Return [x, y] of the center of cell containing provided text 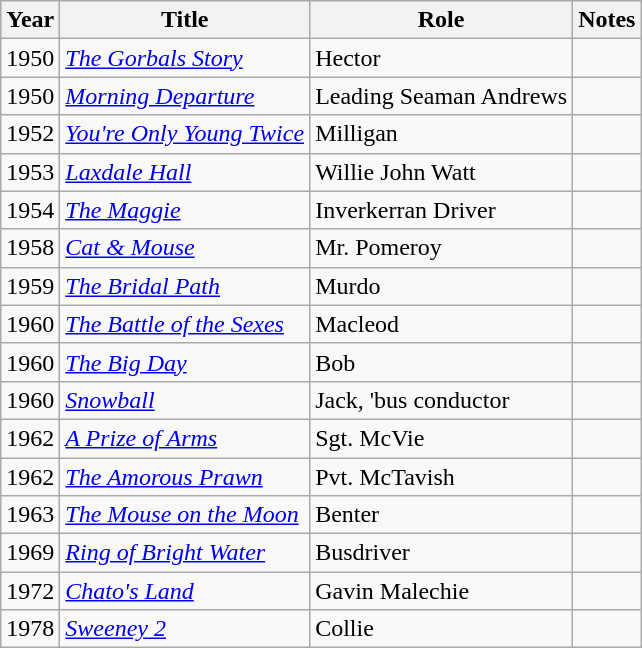
1954 [30, 210]
Busdriver [442, 553]
The Gorbals Story [185, 58]
Willie John Watt [442, 172]
Chato's Land [185, 591]
The Battle of the Sexes [185, 324]
Milligan [442, 134]
1958 [30, 248]
Bob [442, 362]
Collie [442, 629]
The Amorous Prawn [185, 477]
Gavin Malechie [442, 591]
1959 [30, 286]
1953 [30, 172]
Hector [442, 58]
The Mouse on the Moon [185, 515]
Snowball [185, 400]
The Big Day [185, 362]
Macleod [442, 324]
Sweeney 2 [185, 629]
Benter [442, 515]
Role [442, 20]
Year [30, 20]
The Maggie [185, 210]
Pvt. McTavish [442, 477]
Sgt. McVie [442, 438]
Inverkerran Driver [442, 210]
Ring of Bright Water [185, 553]
1972 [30, 591]
Cat & Mouse [185, 248]
You're Only Young Twice [185, 134]
1952 [30, 134]
1963 [30, 515]
1969 [30, 553]
Morning Departure [185, 96]
The Bridal Path [185, 286]
Leading Seaman Andrews [442, 96]
Jack, 'bus conductor [442, 400]
Notes [607, 20]
Laxdale Hall [185, 172]
Mr. Pomeroy [442, 248]
Title [185, 20]
1978 [30, 629]
A Prize of Arms [185, 438]
Murdo [442, 286]
